Extract the (x, y) coordinate from the center of the cell holding the provided text.  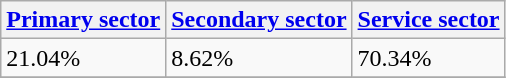
8.62% (259, 58)
Primary sector (84, 20)
21.04% (84, 58)
70.34% (428, 58)
Secondary sector (259, 20)
Service sector (428, 20)
